Locate the cell with the specified text and output its (x, y) center coordinate. 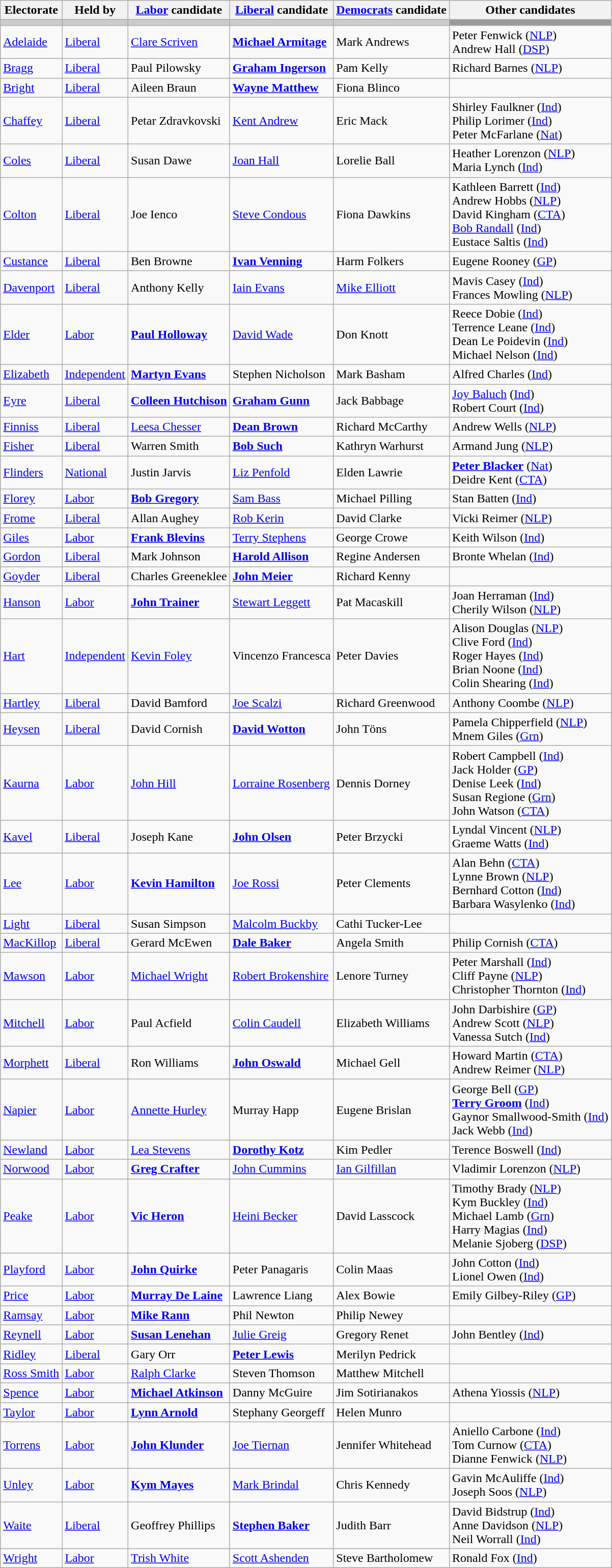
John Hill (179, 783)
Timothy Brady (NLP) Kym Buckley (Ind) Michael Lamb (Grn) Harry Magias (Ind) Melanie Sjoberg (DSP) (531, 1216)
Aileen Braun (179, 88)
John Darbishire (GP) Andrew Scott (NLP) Vanessa Sutch (Ind) (531, 1023)
John Klunder (179, 1445)
John Oswald (282, 1063)
Pat Macaskill (392, 603)
Gregory Renet (392, 1334)
Susan Lenehan (179, 1334)
Ivan Venning (282, 261)
Lee (32, 883)
Lyndal Vincent (NLP) Graeme Watts (Ind) (531, 837)
Other candidates (531, 10)
Fiona Dawkins (392, 214)
Peter Blacker (Nat) Deidre Kent (CTA) (531, 472)
Colleen Hutchison (179, 400)
Norwood (32, 1169)
Joan Hall (282, 161)
Goyder (32, 576)
Angela Smith (392, 943)
Joseph Kane (179, 837)
Peter Lewis (282, 1354)
Liz Penfold (282, 472)
David Cornish (179, 729)
Mavis Casey (Ind) Frances Mowling (NLP) (531, 287)
Lorraine Rosenberg (282, 783)
Reece Dobie (Ind) Terrence Leane (Ind) Dean Le Poidevin (Ind) Michael Nelson (Ind) (531, 334)
John Olsen (282, 837)
Warren Smith (179, 446)
Colin Maas (392, 1269)
John Bentley (Ind) (531, 1334)
Joan Herraman (Ind) Cherily Wilson (NLP) (531, 603)
Julie Greig (282, 1334)
Frank Blevins (179, 537)
Jim Sotirianakos (392, 1392)
Democrats candidate (392, 10)
Liberal candidate (282, 10)
Paul Pilowsky (179, 68)
Fiona Blinco (392, 88)
Regine Andersen (392, 557)
Alex Bowie (392, 1296)
Allan Aughey (179, 518)
Graham Ingerson (282, 68)
Giles (32, 537)
John Cotton (Ind) Lionel Owen (Ind) (531, 1269)
Lawrence Liang (282, 1296)
Mark Johnson (179, 557)
Peter Fenwick (NLP) Andrew Hall (DSP) (531, 42)
Anthony Kelly (179, 287)
Kim Pedler (392, 1150)
Mitchell (32, 1023)
Susan Dawe (179, 161)
Bob Gregory (179, 499)
Finniss (32, 427)
Kathryn Warhurst (392, 446)
Sam Bass (282, 499)
Stan Batten (Ind) (531, 499)
George Bell (GP) Terry Groom (Ind) Gaynor Smallwood-Smith (Ind) Jack Webb (Ind) (531, 1109)
Keith Wilson (Ind) (531, 537)
Graham Gunn (282, 400)
Eugene Brislan (392, 1109)
Dennis Dorney (392, 783)
Harold Allison (282, 557)
Jennifer Whitehead (392, 1445)
Michael Atkinson (179, 1392)
Mike Elliott (392, 287)
Richard Greenwood (392, 703)
Stewart Leggett (282, 603)
Waite (32, 1525)
Lynn Arnold (179, 1412)
Morphett (32, 1063)
Shirley Faulkner (Ind) Philip Lorimer (Ind) Peter McFarlane (Nat) (531, 121)
Kathleen Barrett (Ind) Andrew Hobbs (NLP) David Kingham (CTA) Bob Randall (Ind) Eustace Saltis (Ind) (531, 214)
Michael Wright (179, 976)
Price (32, 1296)
Gavin McAuliffe (Ind) Joseph Soos (NLP) (531, 1485)
Rob Kerin (282, 518)
Pamela Chipperfield (NLP) Mnem Giles (Grn) (531, 729)
Kym Mayes (179, 1485)
Colton (32, 214)
Hartley (32, 703)
Hanson (32, 603)
Chris Kennedy (392, 1485)
Richard Barnes (NLP) (531, 68)
Florey (32, 499)
Napier (32, 1109)
John Meier (282, 576)
Mark Andrews (392, 42)
Anthony Coombe (NLP) (531, 703)
Matthew Mitchell (392, 1373)
Harm Folkers (392, 261)
Ron Williams (179, 1063)
Phil Newton (282, 1315)
Vic Heron (179, 1216)
Joe Rossi (282, 883)
Ross Smith (32, 1373)
Leesa Chesser (179, 427)
Adelaide (32, 42)
Gerard McEwen (179, 943)
Torrens (32, 1445)
Spence (32, 1392)
Steve Condous (282, 214)
Trish White (179, 1558)
Jack Babbage (392, 400)
Elder (32, 334)
Bright (32, 88)
Ian Gilfillan (392, 1169)
Merilyn Pedrick (392, 1354)
Richard Kenny (392, 576)
Davenport (32, 287)
Lenore Turney (392, 976)
David Wotton (282, 729)
Murray Happ (282, 1109)
Clare Scriven (179, 42)
Philip Newey (392, 1315)
David Lasscock (392, 1216)
Bob Such (282, 446)
Robert Brokenshire (282, 976)
Gary Orr (179, 1354)
Light (32, 924)
Peake (32, 1216)
Steve Bartholomew (392, 1558)
Kevin Hamilton (179, 883)
Joy Baluch (Ind) Robert Court (Ind) (531, 400)
Wayne Matthew (282, 88)
Andrew Wells (NLP) (531, 427)
Ridley (32, 1354)
Don Knott (392, 334)
John Quirke (179, 1269)
Terence Boswell (Ind) (531, 1150)
Labor candidate (179, 10)
Mark Basham (392, 374)
Newland (32, 1150)
Heysen (32, 729)
Robert Campbell (Ind) Jack Holder (GP) Denise Leek (Ind) Susan Regione (Grn) John Watson (CTA) (531, 783)
Peter Brzycki (392, 837)
Athena Yiossis (NLP) (531, 1392)
Cathi Tucker-Lee (392, 924)
Pam Kelly (392, 68)
Ronald Fox (Ind) (531, 1558)
Emily Gilbey-Riley (GP) (531, 1296)
Michael Gell (392, 1063)
Susan Simpson (179, 924)
Ralph Clarke (179, 1373)
Malcolm Buckby (282, 924)
Charles Greeneklee (179, 576)
Reynell (32, 1334)
Chaffey (32, 121)
MacKillop (32, 943)
Ben Browne (179, 261)
Vicki Reimer (NLP) (531, 518)
Paul Acfield (179, 1023)
David Bamford (179, 703)
Danny McGuire (282, 1392)
Heini Becker (282, 1216)
Alison Douglas (NLP) Clive Ford (Ind) Roger Hayes (Ind) Brian Noone (Ind) Colin Shearing (Ind) (531, 656)
Armand Jung (NLP) (531, 446)
Joe Ienco (179, 214)
Vincenzo Francesca (282, 656)
Peter Panagaris (282, 1269)
Elden Lawrie (392, 472)
Unley (32, 1485)
Wright (32, 1558)
Colin Caudell (282, 1023)
Bragg (32, 68)
Joe Scalzi (282, 703)
Hart (32, 656)
Howard Martin (CTA) Andrew Reimer (NLP) (531, 1063)
Alan Behn (CTA) Lynne Brown (NLP) Bernhard Cotton (Ind) Barbara Wasylenko (Ind) (531, 883)
Judith Barr (392, 1525)
Stephen Baker (282, 1525)
Kent Andrew (282, 121)
Held by (95, 10)
Helen Munro (392, 1412)
Michael Armitage (282, 42)
Martyn Evans (179, 374)
Heather Lorenzon (NLP) Maria Lynch (Ind) (531, 161)
Murray De Laine (179, 1296)
David Bidstrup (Ind) Anne Davidson (NLP) Neil Worrall (Ind) (531, 1525)
Scott Ashenden (282, 1558)
John Töns (392, 729)
Stephany Georgeff (282, 1412)
Iain Evans (282, 287)
Peter Davies (392, 656)
Coles (32, 161)
Playford (32, 1269)
Dale Baker (282, 943)
National (95, 472)
Petar Zdravkovski (179, 121)
Mike Rann (179, 1315)
Elizabeth Williams (392, 1023)
David Clarke (392, 518)
Mawson (32, 976)
Eyre (32, 400)
Joe Tiernan (282, 1445)
Geoffrey Phillips (179, 1525)
Terry Stephens (282, 537)
Mark Brindal (282, 1485)
Justin Jarvis (179, 472)
Bronte Whelan (Ind) (531, 557)
George Crowe (392, 537)
David Wade (282, 334)
Custance (32, 261)
Stephen Nicholson (282, 374)
Fisher (32, 446)
Kevin Foley (179, 656)
Peter Marshall (Ind) Cliff Payne (NLP) Christopher Thornton (Ind) (531, 976)
Philip Cornish (CTA) (531, 943)
John Trainer (179, 603)
Dorothy Kotz (282, 1150)
Peter Clements (392, 883)
Kavel (32, 837)
Paul Holloway (179, 334)
Electorate (32, 10)
Ramsay (32, 1315)
Eric Mack (392, 121)
Elizabeth (32, 374)
Richard McCarthy (392, 427)
Alfred Charles (Ind) (531, 374)
Aniello Carbone (Ind) Tom Curnow (CTA) Dianne Fenwick (NLP) (531, 1445)
John Cummins (282, 1169)
Taylor (32, 1412)
Kaurna (32, 783)
Michael Pilling (392, 499)
Lea Stevens (179, 1150)
Annette Hurley (179, 1109)
Eugene Rooney (GP) (531, 261)
Frome (32, 518)
Lorelie Ball (392, 161)
Vladimir Lorenzon (NLP) (531, 1169)
Flinders (32, 472)
Gordon (32, 557)
Steven Thomson (282, 1373)
Greg Crafter (179, 1169)
Dean Brown (282, 427)
